Search for the cell housing the specified text and yield its (X, Y) center coordinate. 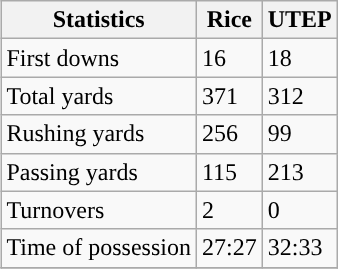
0 (300, 210)
UTEP (300, 20)
First downs (99, 58)
32:33 (300, 248)
Rice (229, 20)
16 (229, 58)
99 (300, 134)
27:27 (229, 248)
Statistics (99, 20)
2 (229, 210)
256 (229, 134)
312 (300, 96)
Passing yards (99, 172)
Turnovers (99, 210)
Total yards (99, 96)
115 (229, 172)
18 (300, 58)
Rushing yards (99, 134)
213 (300, 172)
371 (229, 96)
Time of possession (99, 248)
